From the cell containing the given text, extract its center point as [X, Y] coordinate. 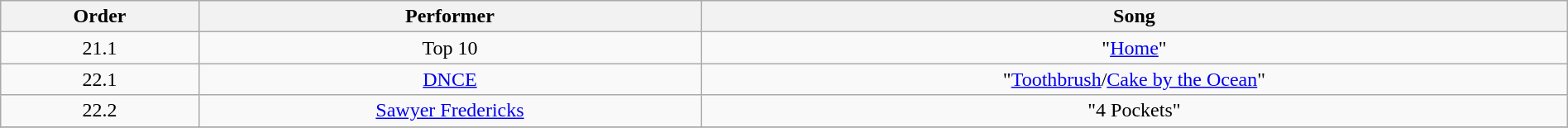
Order [99, 17]
Song [1135, 17]
"4 Pockets" [1135, 111]
22.2 [99, 111]
22.1 [99, 79]
21.1 [99, 48]
Performer [450, 17]
Sawyer Fredericks [450, 111]
"Home" [1135, 48]
"Toothbrush/Cake by the Ocean" [1135, 79]
DNCE [450, 79]
Top 10 [450, 48]
